Return the (X, Y) coordinate for the center point of the cell that contains the specified text.  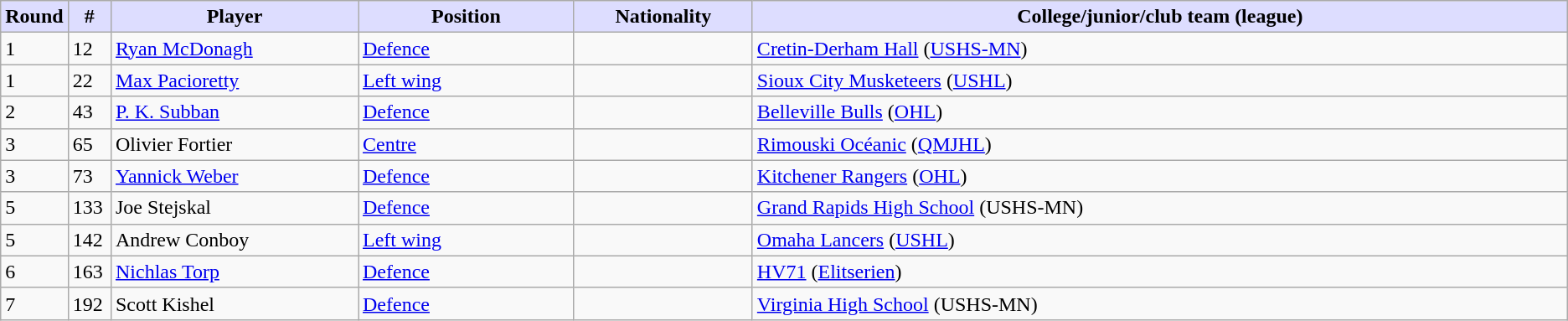
73 (89, 176)
192 (89, 303)
7 (34, 303)
Kitchener Rangers (OHL) (1159, 176)
Sioux City Musketeers (USHL) (1159, 80)
Nichlas Torp (235, 272)
12 (89, 49)
Position (467, 17)
Max Pacioretty (235, 80)
Cretin-Derham Hall (USHS-MN) (1159, 49)
Yannick Weber (235, 176)
Virginia High School (USHS-MN) (1159, 303)
Andrew Conboy (235, 240)
Player (235, 17)
Scott Kishel (235, 303)
Omaha Lancers (USHL) (1159, 240)
163 (89, 272)
Rimouski Océanic (QMJHL) (1159, 144)
Centre (467, 144)
Nationality (663, 17)
Olivier Fortier (235, 144)
HV71 (Elitserien) (1159, 272)
Belleville Bulls (OHL) (1159, 112)
Joe Stejskal (235, 208)
133 (89, 208)
Round (34, 17)
P. K. Subban (235, 112)
Ryan McDonagh (235, 49)
142 (89, 240)
22 (89, 80)
Grand Rapids High School (USHS-MN) (1159, 208)
43 (89, 112)
65 (89, 144)
College/junior/club team (league) (1159, 17)
2 (34, 112)
6 (34, 272)
# (89, 17)
